For the text-containing cell, return its midpoint in (X, Y) coordinate format. 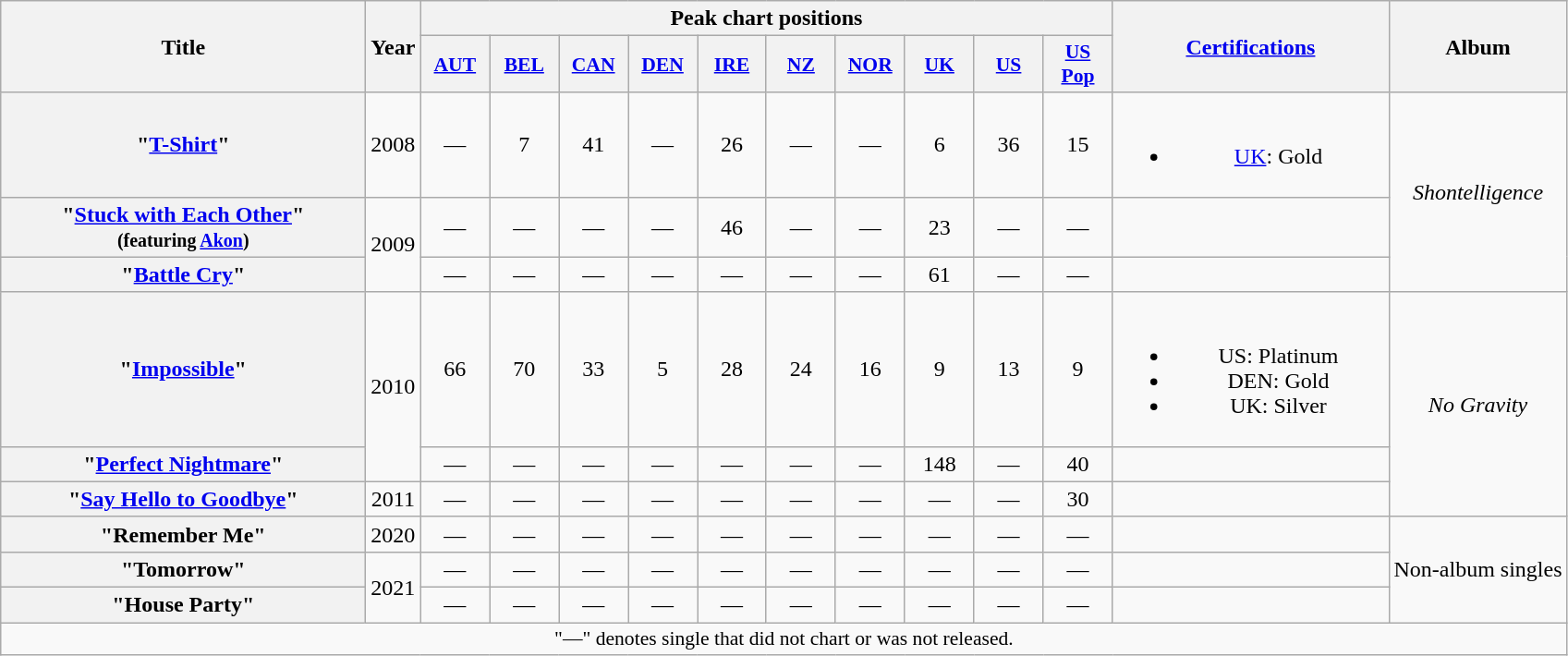
UK (939, 65)
"Remember Me" (183, 534)
"Say Hello to Goodbye" (183, 499)
41 (593, 144)
5 (663, 370)
148 (939, 464)
Album (1478, 46)
2010 (394, 386)
16 (870, 370)
61 (939, 274)
No Gravity (1478, 405)
Certifications (1251, 46)
Non-album singles (1478, 569)
"Impossible" (183, 370)
40 (1077, 464)
13 (1009, 370)
Shontelligence (1478, 192)
6 (939, 144)
AUT (455, 65)
"T-Shirt" (183, 144)
US (1009, 65)
UK: Gold (1251, 144)
NZ (800, 65)
26 (732, 144)
2021 (394, 587)
IRE (732, 65)
2008 (394, 144)
24 (800, 370)
7 (525, 144)
NOR (870, 65)
33 (593, 370)
66 (455, 370)
Year (394, 46)
"House Party" (183, 604)
BEL (525, 65)
46 (732, 227)
DEN (663, 65)
"Tomorrow" (183, 569)
CAN (593, 65)
Title (183, 46)
2011 (394, 499)
"—" denotes single that did not chart or was not released. (784, 639)
23 (939, 227)
70 (525, 370)
"Battle Cry" (183, 274)
2009 (394, 244)
"Stuck with Each Other"(featuring Akon) (183, 227)
28 (732, 370)
15 (1077, 144)
2020 (394, 534)
30 (1077, 499)
36 (1009, 144)
"Perfect Nightmare" (183, 464)
Peak chart positions (767, 18)
US: PlatinumDEN: GoldUK: Silver (1251, 370)
US Pop (1077, 65)
